Detect which cell encompasses the target text, then output its (X, Y) center coordinate. 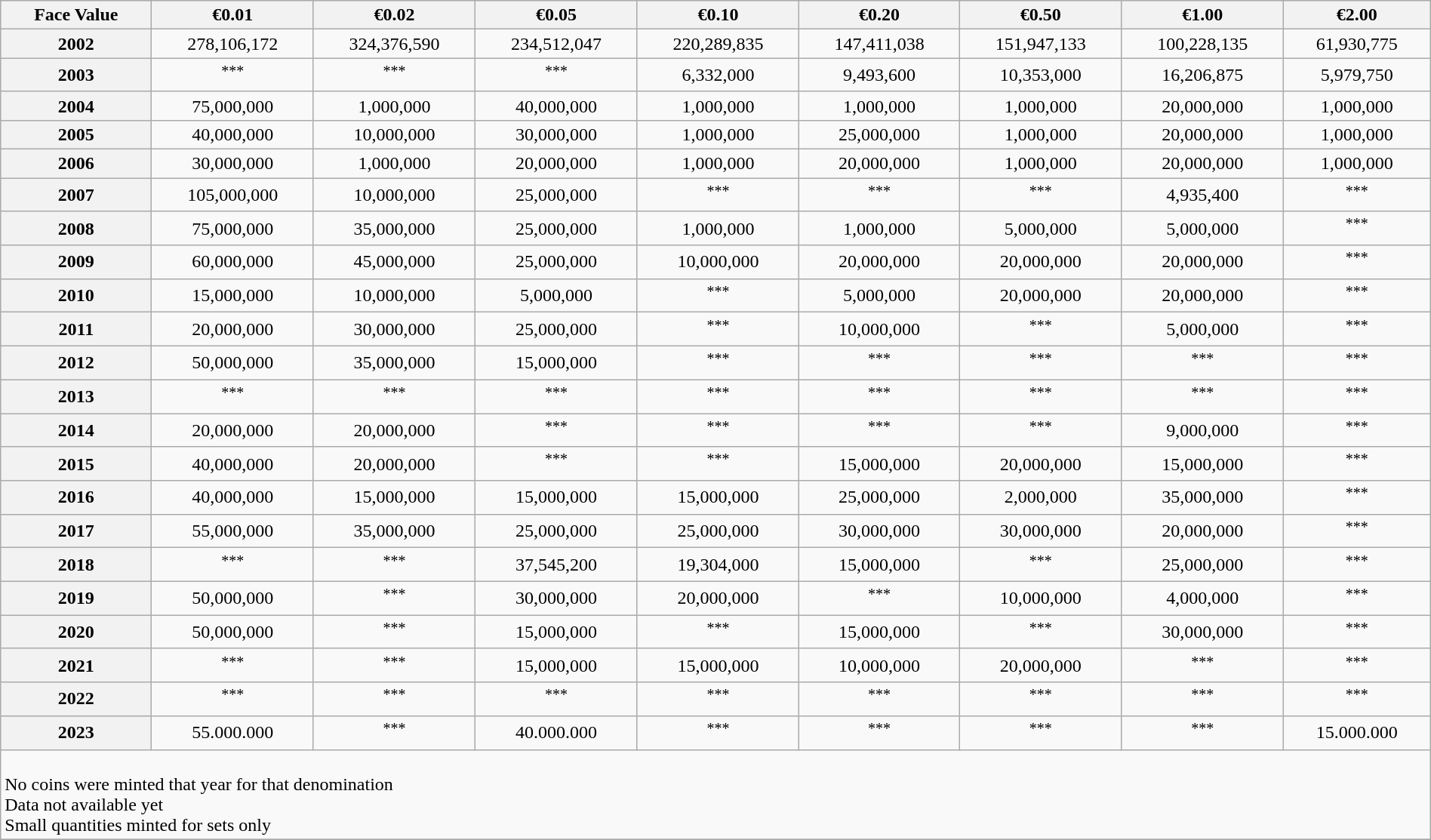
4,000,000 (1202, 598)
37,545,200 (556, 565)
2010 (76, 296)
2002 (76, 44)
220,289,835 (718, 44)
€0.02 (394, 15)
2021 (76, 666)
2006 (76, 164)
324,376,590 (394, 44)
2022 (76, 699)
60,000,000 (232, 263)
€0.50 (1041, 15)
6,332,000 (718, 75)
2018 (76, 565)
2014 (76, 430)
19,304,000 (718, 565)
2007 (76, 195)
€1.00 (1202, 15)
€0.01 (232, 15)
Face Value (76, 15)
2004 (76, 106)
45,000,000 (394, 263)
2,000,000 (1041, 498)
100,228,135 (1202, 44)
9,000,000 (1202, 430)
2005 (76, 134)
2019 (76, 598)
2012 (76, 362)
2015 (76, 463)
234,512,047 (556, 44)
No coins were minted that year for that denomination Data not available yet Small quantities minted for sets only (715, 794)
5,979,750 (1357, 75)
2017 (76, 531)
2013 (76, 397)
€2.00 (1357, 15)
151,947,133 (1041, 44)
61,930,775 (1357, 44)
15.000.000 (1357, 732)
2003 (76, 75)
55.000.000 (232, 732)
16,206,875 (1202, 75)
4,935,400 (1202, 195)
2008 (76, 228)
2023 (76, 732)
€0.10 (718, 15)
2020 (76, 632)
147,411,038 (880, 44)
278,106,172 (232, 44)
55,000,000 (232, 531)
2016 (76, 498)
2009 (76, 263)
40.000.000 (556, 732)
€0.20 (880, 15)
10,353,000 (1041, 75)
105,000,000 (232, 195)
9,493,600 (880, 75)
2011 (76, 329)
€0.05 (556, 15)
